Return (x, y) of the center of cell containing provided text 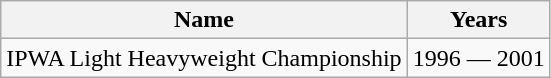
Years (478, 20)
IPWA Light Heavyweight Championship (204, 58)
Name (204, 20)
1996 — 2001 (478, 58)
